Identify which cell holds the provided text, then report its [x, y] central coordinate. 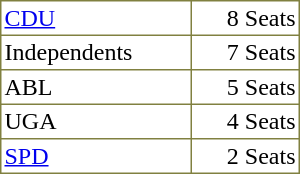
Independents [97, 52]
4 Seats [246, 122]
SPD [97, 156]
UGA [97, 122]
CDU [97, 18]
7 Seats [246, 52]
ABL [97, 86]
8 Seats [246, 18]
2 Seats [246, 156]
5 Seats [246, 86]
